Find where the given text appears and provide that cell's center as (x, y) coordinate. 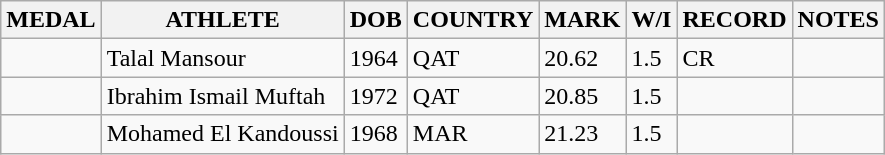
20.62 (582, 58)
1968 (376, 134)
MAR (473, 134)
MEDAL (51, 20)
DOB (376, 20)
Talal Mansour (222, 58)
1972 (376, 96)
CR (734, 58)
ATHLETE (222, 20)
21.23 (582, 134)
RECORD (734, 20)
NOTES (838, 20)
MARK (582, 20)
W/I (652, 20)
COUNTRY (473, 20)
Ibrahim Ismail Muftah (222, 96)
1964 (376, 58)
Mohamed El Kandoussi (222, 134)
20.85 (582, 96)
